Capture the cell that displays the provided text and extract its [X, Y] central coordinate. 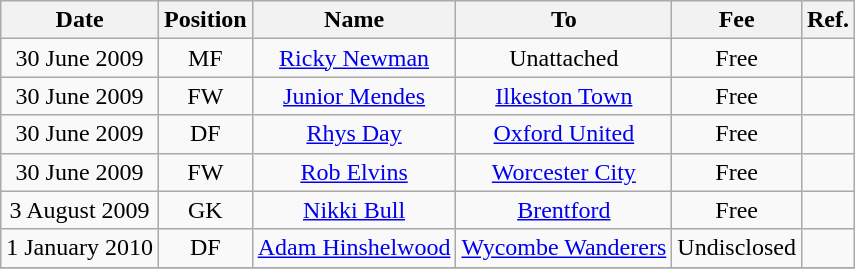
Undisclosed [737, 248]
MF [205, 58]
Ref. [828, 20]
Adam Hinshelwood [354, 248]
Brentford [564, 210]
Ricky Newman [354, 58]
GK [205, 210]
1 January 2010 [80, 248]
Unattached [564, 58]
Junior Mendes [354, 96]
Oxford United [564, 134]
Fee [737, 20]
Position [205, 20]
Ilkeston Town [564, 96]
Nikki Bull [354, 210]
Date [80, 20]
Rob Elvins [354, 172]
To [564, 20]
Name [354, 20]
Wycombe Wanderers [564, 248]
Worcester City [564, 172]
Rhys Day [354, 134]
3 August 2009 [80, 210]
